Identify which cell holds the provided text, then report its (X, Y) central coordinate. 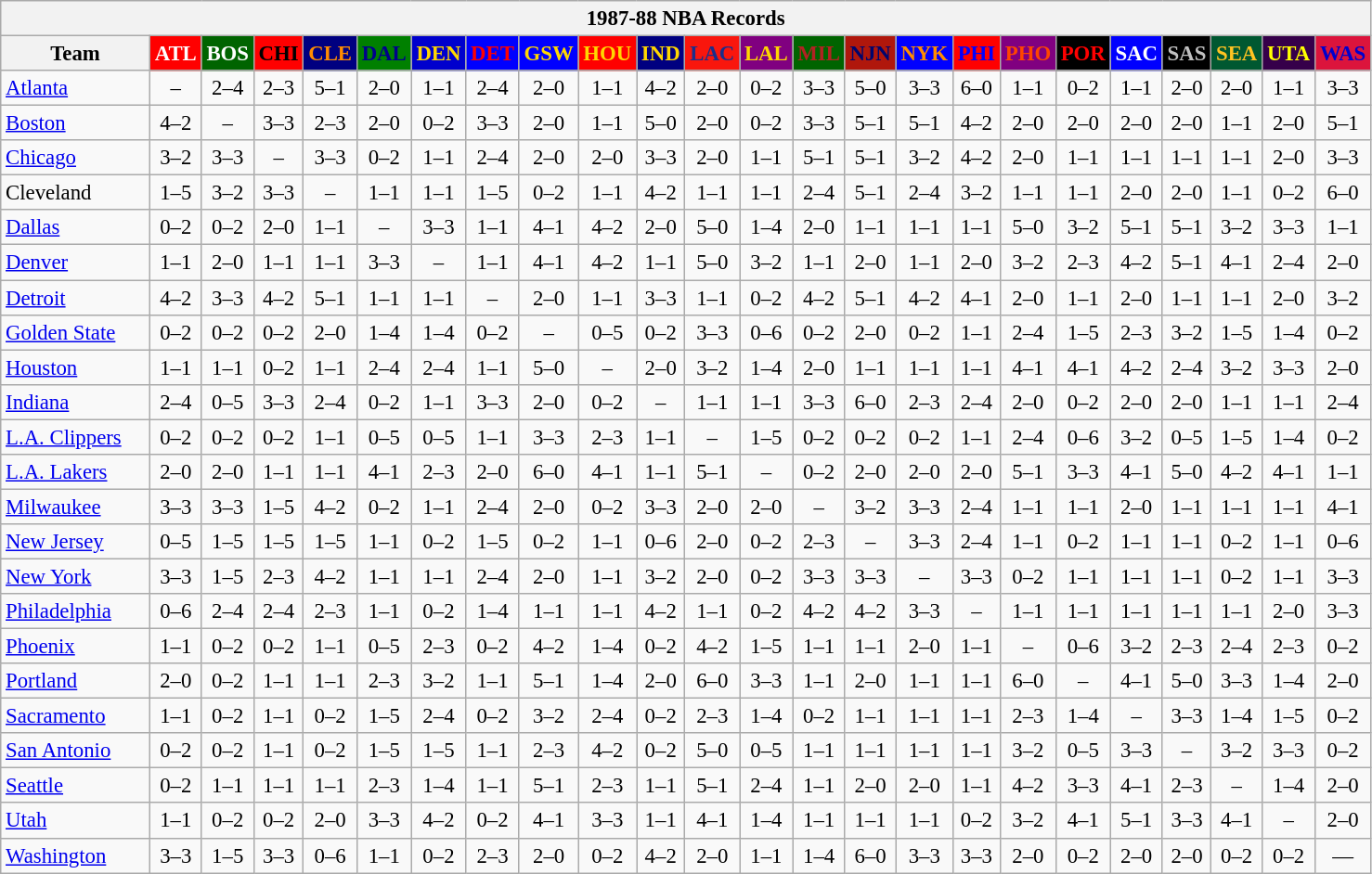
Denver (76, 263)
CLE (330, 54)
Washington (76, 855)
GSW (549, 54)
DEN (438, 54)
Boston (76, 123)
LAC (713, 54)
New York (76, 576)
Indiana (76, 402)
NYK (925, 54)
PHO (1028, 54)
Dallas (76, 227)
POR (1082, 54)
Chicago (76, 158)
NJN (871, 54)
DAL (384, 54)
IND (661, 54)
Philadelphia (76, 611)
L.A. Clippers (76, 437)
ATL (175, 54)
Golden State (76, 332)
Detroit (76, 298)
BOS (227, 54)
San Antonio (76, 751)
L.A. Lakers (76, 472)
LAL (767, 54)
Cleveland (76, 193)
DET (492, 54)
SEA (1236, 54)
— (1343, 855)
Sacramento (76, 716)
HOU (607, 54)
PHI (977, 54)
Utah (76, 821)
SAC (1136, 54)
Seattle (76, 786)
WAS (1343, 54)
Portland (76, 681)
CHI (278, 54)
New Jersey (76, 542)
Milwaukee (76, 507)
Atlanta (76, 88)
Houston (76, 367)
MIL (819, 54)
1987-88 NBA Records (686, 19)
UTA (1288, 54)
Team (76, 54)
Phoenix (76, 647)
SAS (1186, 54)
